Return [X, Y] of the center of cell containing provided text 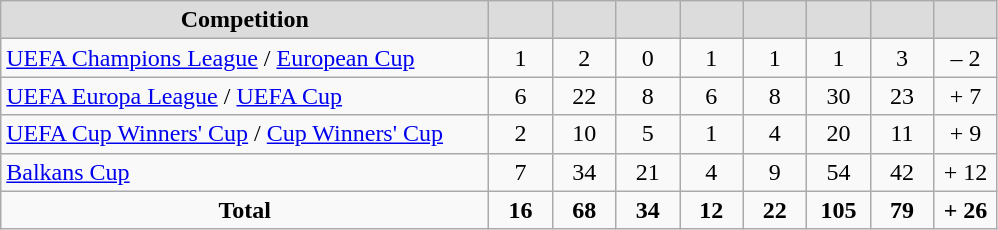
16 [521, 210]
20 [839, 134]
9 [775, 172]
Competition [245, 20]
+ 26 [966, 210]
105 [839, 210]
– 2 [966, 58]
UEFA Europa League / UEFA Cup [245, 96]
79 [902, 210]
23 [902, 96]
7 [521, 172]
+ 12 [966, 172]
10 [584, 134]
3 [902, 58]
UEFA Cup Winners' Cup / Cup Winners' Cup [245, 134]
68 [584, 210]
12 [712, 210]
0 [648, 58]
11 [902, 134]
21 [648, 172]
+ 7 [966, 96]
42 [902, 172]
Total [245, 210]
30 [839, 96]
UEFA Champions League / European Cup [245, 58]
+ 9 [966, 134]
Balkans Cup [245, 172]
5 [648, 134]
54 [839, 172]
